Find where the given text appears and provide that cell's center as (X, Y) coordinate. 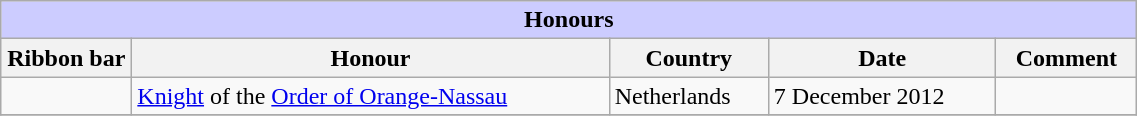
Knight of the Order of Orange-Nassau (370, 96)
Comment (1066, 58)
7 December 2012 (882, 96)
Date (882, 58)
Honours (569, 20)
Ribbon bar (66, 58)
Honour (370, 58)
Netherlands (688, 96)
Country (688, 58)
